Capture the cell that displays the provided text and extract its [x, y] central coordinate. 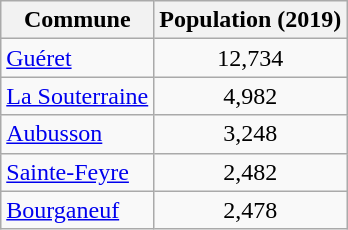
Commune [78, 20]
3,248 [250, 134]
12,734 [250, 58]
La Souterraine [78, 96]
4,982 [250, 96]
2,478 [250, 210]
Sainte-Feyre [78, 172]
Bourganeuf [78, 210]
Aubusson [78, 134]
2,482 [250, 172]
Guéret [78, 58]
Population (2019) [250, 20]
